Determine the (X, Y) coordinate at the center of the cell enclosing the given text.  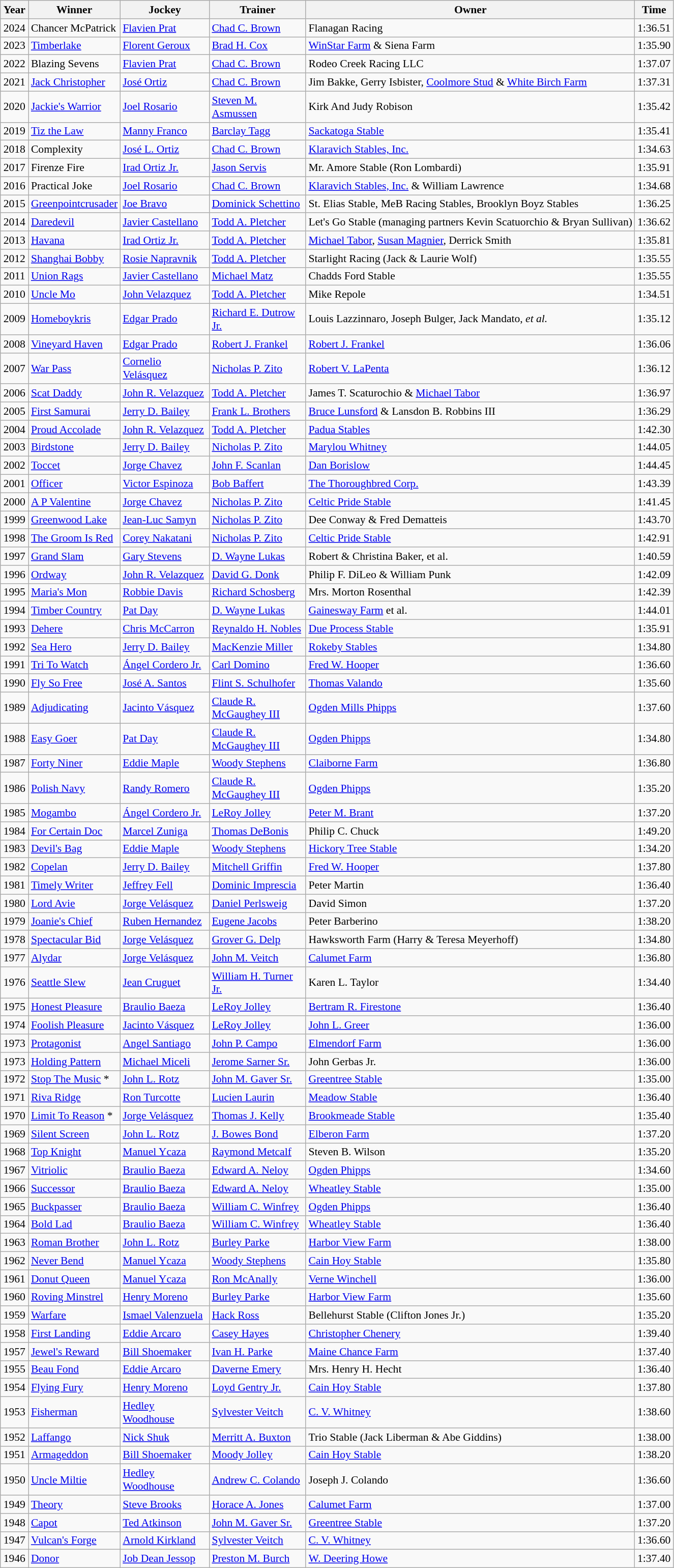
Verne Winchell (470, 1279)
1962 (14, 1261)
Merritt A. Buxton (257, 1437)
Honest Pleasure (74, 1007)
Louis Lazzinnaro, Joseph Bulger, Jack Mandato, et al. (470, 320)
Chancer McPatrick (74, 28)
1978 (14, 940)
1:44.05 (654, 447)
1979 (14, 922)
Rokeby Stables (470, 647)
Robert V. LaPenta (470, 368)
1:37.60 (654, 707)
Mogambo (74, 813)
A P Valentine (74, 502)
Tri To Watch (74, 665)
2017 (14, 168)
1959 (14, 1316)
Flying Fury (74, 1388)
Theory (74, 1504)
Proud Accolade (74, 430)
Dan Borislow (470, 466)
1995 (14, 592)
Sea Hero (74, 647)
Michael Miceli (165, 1062)
Fisherman (74, 1413)
2013 (14, 240)
Seattle Slew (74, 982)
Lord Avie (74, 903)
Klaravich Stables, Inc. & William Lawrence (470, 186)
Loyd Gentry Jr. (257, 1388)
1:34.20 (654, 849)
1:41.45 (654, 502)
Never Bend (74, 1261)
Holding Pattern (74, 1062)
Devil's Bag (74, 849)
Elmendorf Farm (470, 1043)
1:35.90 (654, 46)
1970 (14, 1116)
Kirk And Judy Robison (470, 107)
Joanie's Chief (74, 922)
2012 (14, 259)
1950 (14, 1480)
1:35.80 (654, 1261)
1983 (14, 849)
Mr. Amore Stable (Ron Lombardi) (470, 168)
Protagonist (74, 1043)
1971 (14, 1098)
Mrs. Morton Rosenthal (470, 592)
1961 (14, 1279)
Ron McAnally (257, 1279)
Successor (74, 1188)
Mike Repole (470, 295)
1:34.40 (654, 982)
First Landing (74, 1333)
1949 (14, 1504)
Grover G. Delp (257, 940)
1985 (14, 813)
1:36.06 (654, 344)
2023 (14, 46)
John M. Veitch (257, 958)
1964 (14, 1224)
Raymond Metcalf (257, 1152)
Marylou Whitney (470, 447)
1972 (14, 1079)
Limit To Reason * (74, 1116)
1946 (14, 1559)
1:36.29 (654, 411)
1:35.41 (654, 131)
Thomas J. Kelly (257, 1116)
St. Elias Stable, MeB Racing Stables, Brooklyn Boyz Stables (470, 204)
John P. Campo (257, 1043)
Michael Tabor, Susan Magnier, Derrick Smith (470, 240)
Mrs. Henry H. Hecht (470, 1370)
Riva Ridge (74, 1098)
Bob Baffert (257, 484)
1999 (14, 520)
Steven B. Wilson (470, 1152)
Hickory Tree Stable (470, 849)
Firenze Fire (74, 168)
War Pass (74, 368)
Roving Minstrel (74, 1297)
1:44.01 (654, 611)
José L. Ortiz (165, 150)
Philip C. Chuck (470, 831)
Flint S. Schulhofer (257, 683)
William H. Turner Jr. (257, 982)
1965 (14, 1207)
1951 (14, 1455)
Fly So Free (74, 683)
The Thoroughbred Corp. (470, 484)
Florent Geroux (165, 46)
2008 (14, 344)
For Certain Doc (74, 831)
WinStar Farm & Siena Farm (470, 46)
Richard Schosberg (257, 592)
2024 (14, 28)
Buckpasser (74, 1207)
Stop The Music * (74, 1079)
Peter Martin (470, 886)
Ismael Valenzuela (165, 1316)
Christopher Chenery (470, 1333)
Ted Atkinson (165, 1523)
Jerome Sarner Sr. (257, 1062)
Dee Conway & Fred Dematteis (470, 520)
Casey Hayes (257, 1333)
1:42.30 (654, 430)
1:36.51 (654, 28)
Jason Servis (257, 168)
Toccet (74, 466)
First Samurai (74, 411)
Thomas DeBonis (257, 831)
1997 (14, 556)
Timely Writer (74, 886)
Spectacular Bid (74, 940)
1968 (14, 1152)
Brad H. Cox (257, 46)
Grand Slam (74, 556)
2018 (14, 150)
Greenwood Lake (74, 520)
1947 (14, 1541)
1:42.91 (654, 538)
J. Bowes Bond (257, 1134)
Vulcan's Forge (74, 1541)
1:40.59 (654, 556)
1993 (14, 629)
Capot (74, 1523)
Trainer (257, 10)
1994 (14, 611)
1:35.81 (654, 240)
Let's Go Stable (managing partners Kevin Scatuorchio & Bryan Sullivan) (470, 222)
Brookmeade Stable (470, 1116)
Donut Queen (74, 1279)
Carl Domino (257, 665)
1963 (14, 1243)
1:42.39 (654, 592)
Lucien Laurin (257, 1098)
1:36.25 (654, 204)
Klaravich Stables, Inc. (470, 150)
Eugene Jacobs (257, 922)
Scat Daddy (74, 393)
Rodeo Creek Racing LLC (470, 64)
John Gerbas Jr. (470, 1062)
Armageddon (74, 1455)
Silent Screen (74, 1134)
Bruce Lunsford & Lansdon B. Robbins III (470, 411)
Jeffrey Fell (165, 886)
Randy Romero (165, 788)
Jockey (165, 10)
Year (14, 10)
W. Deering Howe (470, 1559)
Daredevil (74, 222)
Winner (74, 10)
Timberlake (74, 46)
1948 (14, 1523)
2006 (14, 393)
Easy Goer (74, 739)
1952 (14, 1437)
1:37.31 (654, 82)
David G. Donk (257, 575)
2020 (14, 107)
1:36.12 (654, 368)
1:34.60 (654, 1171)
Foolish Pleasure (74, 1025)
1988 (14, 739)
Steven M. Asmussen (257, 107)
The Groom Is Red (74, 538)
Moody Jolley (257, 1455)
Elberon Farm (470, 1134)
Shanghai Bobby (74, 259)
1980 (14, 903)
Chadds Ford Stable (470, 276)
John L. Greer (470, 1025)
Due Process Stable (470, 629)
1953 (14, 1413)
James T. Scaturochio & Michael Tabor (470, 393)
Corey Nakatani (165, 538)
Frank L. Brothers (257, 411)
Homeboykris (74, 320)
2011 (14, 276)
Hawksworth Farm (Harry & Teresa Meyerhoff) (470, 940)
1:49.20 (654, 831)
2022 (14, 64)
1990 (14, 683)
Sackatoga Stable (470, 131)
Joe Bravo (165, 204)
1:36.97 (654, 393)
1974 (14, 1025)
2001 (14, 484)
1976 (14, 982)
Preston M. Burch (257, 1559)
Jim Bakke, Gerry Isbister, Coolmore Stud & White Birch Farm (470, 82)
Manny Franco (165, 131)
Uncle Miltie (74, 1480)
1984 (14, 831)
1:35.42 (654, 107)
Vitriolic (74, 1171)
Owner (470, 10)
Ordway (74, 575)
2004 (14, 430)
1969 (14, 1134)
Reynaldo H. Nobles (257, 629)
Roman Brother (74, 1243)
Dehere (74, 629)
Flanagan Racing (470, 28)
Adjudicating (74, 707)
Hack Ross (257, 1316)
2016 (14, 186)
Gary Stevens (165, 556)
2009 (14, 320)
1998 (14, 538)
Ruben Hernandez (165, 922)
Copelan (74, 867)
MacKenzie Miller (257, 647)
1958 (14, 1333)
1960 (14, 1297)
Bold Lad (74, 1224)
Angel Santiago (165, 1043)
José A. Santos (165, 683)
John Velazquez (165, 295)
1992 (14, 647)
Robbie Davis (165, 592)
John F. Scanlan (257, 466)
David Simon (470, 903)
1982 (14, 867)
Padua Stables (470, 430)
Officer (74, 484)
Richard E. Dutrow Jr. (257, 320)
Ogden Mills Phipps (470, 707)
2014 (14, 222)
Ivan H. Parke (257, 1352)
Robert & Christina Baker, et al. (470, 556)
Karen L. Taylor (470, 982)
Thomas Valando (470, 683)
Jean-Luc Samyn (165, 520)
Victor Espinoza (165, 484)
Nick Shuk (165, 1437)
1989 (14, 707)
Timber Country (74, 611)
Joseph J. Colando (470, 1480)
Chris McCarron (165, 629)
Gainesway Farm et al. (470, 611)
Jewel's Reward (74, 1352)
Philip F. DiLeo & William Punk (470, 575)
Maine Chance Farm (470, 1352)
1:44.45 (654, 466)
Complexity (74, 150)
1957 (14, 1352)
Bertram R. Firestone (470, 1007)
2010 (14, 295)
Peter Barberino (470, 922)
Laffango (74, 1437)
Time (654, 10)
Alydar (74, 958)
Practical Joke (74, 186)
1:35.12 (654, 320)
Union Rags (74, 276)
1991 (14, 665)
1:39.40 (654, 1333)
1967 (14, 1171)
Horace A. Jones (257, 1504)
Job Dean Jessop (165, 1559)
Meadow Stable (470, 1098)
1:34.63 (654, 150)
Andrew C. Colando (257, 1480)
Trio Stable (Jack Liberman & Abe Giddins) (470, 1437)
2019 (14, 131)
Cornelio Velásquez (165, 368)
José Ortiz (165, 82)
Blazing Sevens (74, 64)
Beau Fond (74, 1370)
1:43.70 (654, 520)
2015 (14, 204)
Marcel Zuniga (165, 831)
1:38.60 (654, 1413)
1:35.40 (654, 1116)
1:37.00 (654, 1504)
Daniel Perlsweig (257, 903)
Uncle Mo (74, 295)
1:37.07 (654, 64)
Ron Turcotte (165, 1098)
Jean Cruguet (165, 982)
Forty Niner (74, 763)
Dominick Schettino (257, 204)
2005 (14, 411)
1954 (14, 1388)
Dominic Imprescia (257, 886)
Mitchell Griffin (257, 867)
Vineyard Haven (74, 344)
2000 (14, 502)
Steve Brooks (165, 1504)
Warfare (74, 1316)
Michael Matz (257, 276)
Starlight Racing (Jack & Laurie Wolf) (470, 259)
Arnold Kirkland (165, 1541)
1:36.62 (654, 222)
1986 (14, 788)
2002 (14, 466)
1955 (14, 1370)
Havana (74, 240)
Donor (74, 1559)
1:34.68 (654, 186)
Claiborne Farm (470, 763)
1:43.39 (654, 484)
Tiz the Law (74, 131)
1987 (14, 763)
1:42.09 (654, 575)
1966 (14, 1188)
1981 (14, 886)
1996 (14, 575)
Jackie's Warrior (74, 107)
Peter M. Brant (470, 813)
2021 (14, 82)
Polish Navy (74, 788)
1977 (14, 958)
2007 (14, 368)
Barclay Tagg (257, 131)
Daverne Emery (257, 1370)
1975 (14, 1007)
Jack Christopher (74, 82)
Birdstone (74, 447)
Rosie Napravnik (165, 259)
2003 (14, 447)
Bellehurst Stable (Clifton Jones Jr.) (470, 1316)
Greenpointcrusader (74, 204)
Top Knight (74, 1152)
Maria's Mon (74, 592)
1:34.51 (654, 295)
